Detect which cell encompasses the target text, then output its [X, Y] center coordinate. 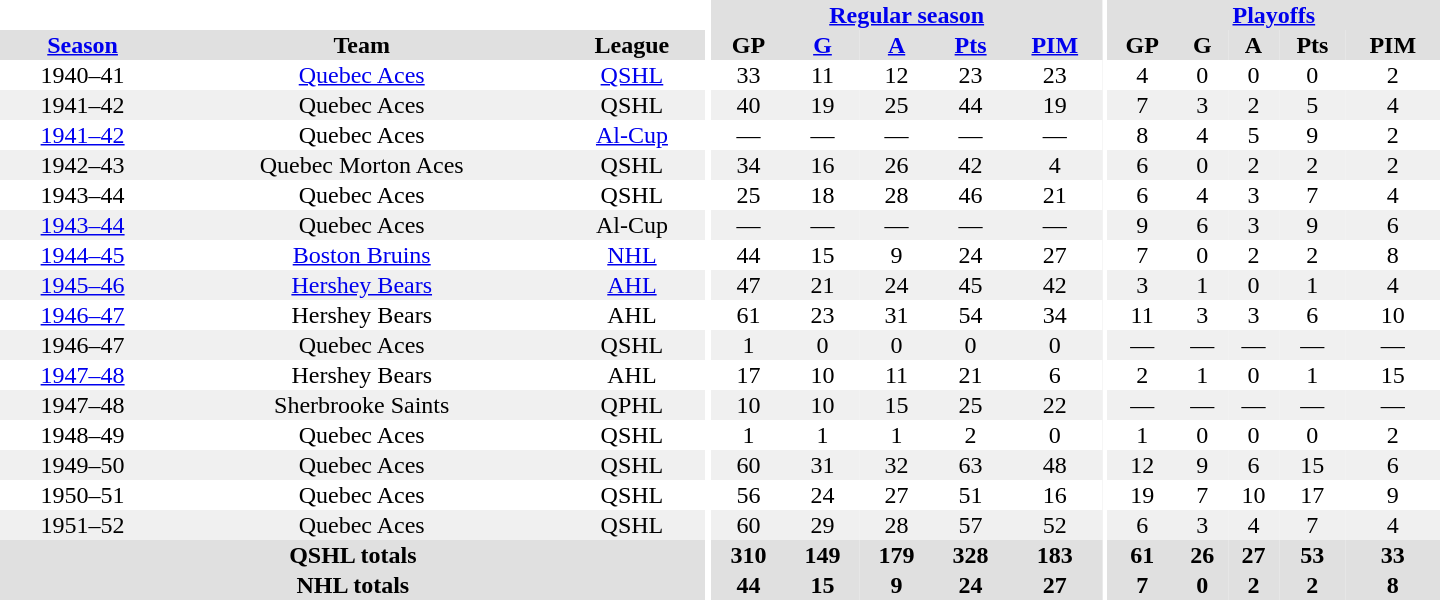
1944–45 [82, 255]
Quebec Morton Aces [362, 165]
Regular season [906, 15]
1945–46 [82, 285]
183 [1055, 555]
54 [971, 315]
57 [971, 525]
League [632, 45]
Playoffs [1274, 15]
179 [897, 555]
32 [897, 465]
29 [822, 525]
NHL [632, 255]
52 [1055, 525]
56 [748, 495]
QPHL [632, 405]
328 [971, 555]
310 [748, 555]
48 [1055, 465]
47 [748, 285]
QSHL totals [353, 555]
1949–50 [82, 465]
51 [971, 495]
1942–43 [82, 165]
22 [1055, 405]
63 [971, 465]
1948–49 [82, 435]
Season [82, 45]
40 [748, 105]
53 [1312, 555]
1940–41 [82, 75]
45 [971, 285]
46 [971, 195]
18 [822, 195]
Boston Bruins [362, 255]
149 [822, 555]
Sherbrooke Saints [362, 405]
1951–52 [82, 525]
1950–51 [82, 495]
Team [362, 45]
NHL totals [353, 585]
